Provide the [X, Y] coordinate of the cell's center where the given text is located.  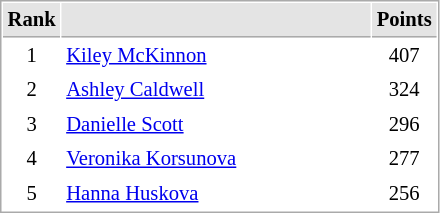
Veronika Korsunova [216, 158]
Ashley Caldwell [216, 90]
Kiley McKinnon [216, 56]
296 [404, 124]
3 [32, 124]
1 [32, 56]
Danielle Scott [216, 124]
5 [32, 194]
324 [404, 90]
407 [404, 56]
Hanna Huskova [216, 194]
Rank [32, 20]
277 [404, 158]
Points [404, 20]
2 [32, 90]
4 [32, 158]
256 [404, 194]
